For the text-containing cell, return its midpoint in [x, y] coordinate format. 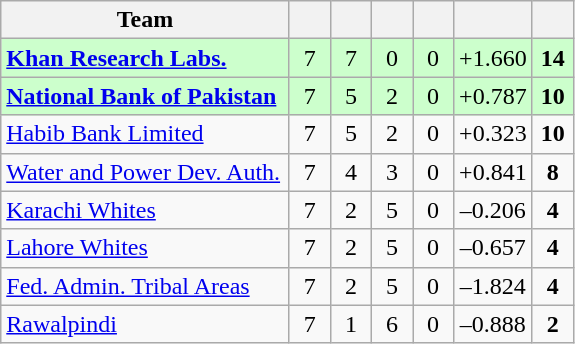
Fed. Admin. Tribal Areas [146, 286]
National Bank of Pakistan [146, 96]
Water and Power Dev. Auth. [146, 172]
Team [146, 20]
+0.841 [494, 172]
Habib Bank Limited [146, 134]
1 [350, 324]
–0.206 [494, 210]
Khan Research Labs. [146, 58]
8 [552, 172]
14 [552, 58]
–0.888 [494, 324]
Lahore Whites [146, 248]
3 [392, 172]
Rawalpindi [146, 324]
+1.660 [494, 58]
–1.824 [494, 286]
6 [392, 324]
–0.657 [494, 248]
+0.787 [494, 96]
Karachi Whites [146, 210]
+0.323 [494, 134]
